Identify which cell holds the provided text, then report its (x, y) central coordinate. 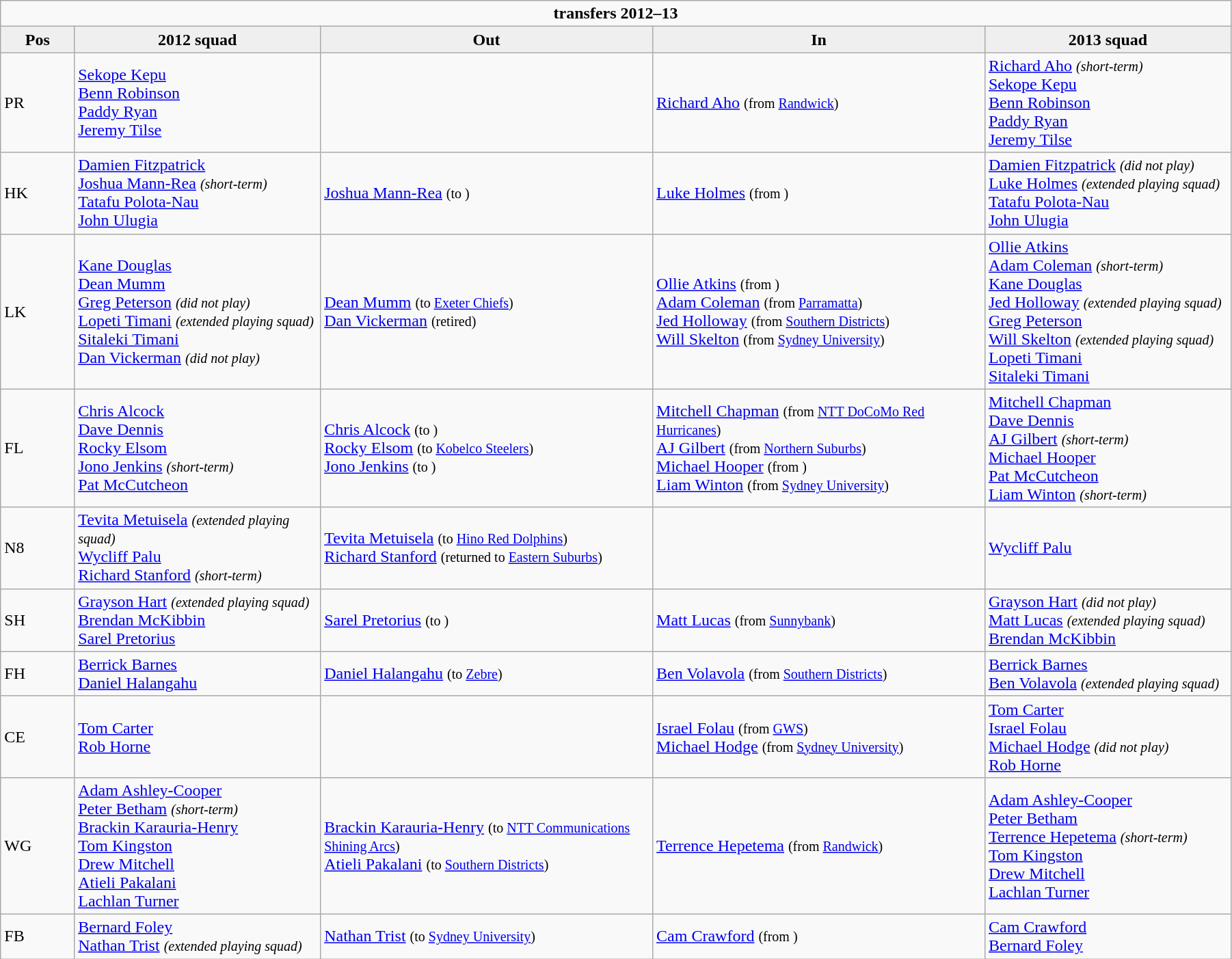
PR (38, 103)
Tevita Metuisela (to Hino Red Dolphins) Richard Stanford (returned to Eastern Suburbs) (487, 548)
Joshua Mann-Rea (to ) (487, 193)
Sarel Pretorius (to ) (487, 620)
FL (38, 448)
Tom CarterRob Horne (198, 737)
FH (38, 674)
Berrick BarnesDaniel Halangahu (198, 674)
2012 squad (198, 40)
Damien Fitzpatrick (did not play)Luke Holmes (extended playing squad)Tatafu Polota-NauJohn Ulugia (1108, 193)
Richard Aho (from Randwick) (819, 103)
Pos (38, 40)
Bernard FoleyNathan Trist (extended playing squad) (198, 936)
Tevita Metuisela (extended playing squad)Wycliff PaluRichard Stanford (short-term) (198, 548)
Matt Lucas (from Sunnybank) (819, 620)
transfers 2012–13 (616, 14)
Ollie Atkins (from ) Adam Coleman (from Parramatta) Jed Holloway (from Southern Districts) Will Skelton (from Sydney University) (819, 312)
In (819, 40)
Nathan Trist (to Sydney University) (487, 936)
Adam Ashley-CooperPeter Betham (short-term)Brackin Karauria-HenryTom KingstonDrew MitchellAtieli PakalaniLachlan Turner (198, 846)
HK (38, 193)
SH (38, 620)
Daniel Halangahu (to Zebre) (487, 674)
Tom CarterIsrael FolauMichael Hodge (did not play)Rob Horne (1108, 737)
Cam Crawford (from ) (819, 936)
2013 squad (1108, 40)
Sekope KepuBenn RobinsonPaddy RyanJeremy Tilse (198, 103)
Berrick BarnesBen Volavola (extended playing squad) (1108, 674)
Dean Mumm (to Exeter Chiefs) Dan Vickerman (retired) (487, 312)
Israel Folau (from GWS) Michael Hodge (from Sydney University) (819, 737)
Terrence Hepetema (from Randwick) (819, 846)
Kane DouglasDean MummGreg Peterson (did not play)Lopeti Timani (extended playing squad)Sitaleki TimaniDan Vickerman (did not play) (198, 312)
Chris AlcockDave DennisRocky ElsomJono Jenkins (short-term)Pat McCutcheon (198, 448)
Cam CrawfordBernard Foley (1108, 936)
Mitchell Chapman (from NTT DoCoMo Red Hurricanes) AJ Gilbert (from Northern Suburbs) Michael Hooper (from ) Liam Winton (from Sydney University) (819, 448)
Mitchell ChapmanDave DennisAJ Gilbert (short-term)Michael HooperPat McCutcheonLiam Winton (short-term) (1108, 448)
N8 (38, 548)
FB (38, 936)
Damien FitzpatrickJoshua Mann-Rea (short-term)Tatafu Polota-NauJohn Ulugia (198, 193)
WG (38, 846)
Brackin Karauria-Henry (to NTT Communications Shining Arcs) Atieli Pakalani (to Southern Districts) (487, 846)
CE (38, 737)
Chris Alcock (to ) Rocky Elsom (to Kobelco Steelers) Jono Jenkins (to ) (487, 448)
Grayson Hart (extended playing squad)Brendan McKibbinSarel Pretorius (198, 620)
Adam Ashley-CooperPeter BethamTerrence Hepetema (short-term)Tom KingstonDrew MitchellLachlan Turner (1108, 846)
Richard Aho (short-term)Sekope KepuBenn RobinsonPaddy RyanJeremy Tilse (1108, 103)
LK (38, 312)
Grayson Hart (did not play)Matt Lucas (extended playing squad)Brendan McKibbin (1108, 620)
Out (487, 40)
Wycliff Palu (1108, 548)
Luke Holmes (from ) (819, 193)
Ben Volavola (from Southern Districts) (819, 674)
